Search for the cell housing the specified text and yield its [x, y] center coordinate. 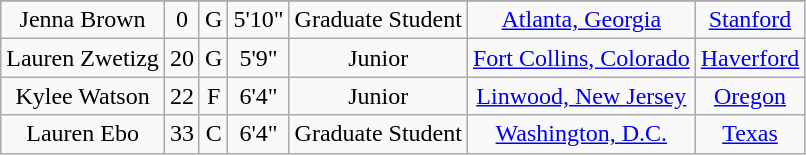
C [213, 134]
33 [182, 134]
0 [182, 20]
Atlanta, Georgia [581, 20]
Washington, D.C. [581, 134]
5'9" [258, 58]
20 [182, 58]
Texas [750, 134]
22 [182, 96]
Fort Collins, Colorado [581, 58]
Lauren Ebo [83, 134]
Jenna Brown [83, 20]
Lauren Zwetizg [83, 58]
Linwood, New Jersey [581, 96]
Stanford [750, 20]
Oregon [750, 96]
Kylee Watson [83, 96]
F [213, 96]
5'10" [258, 20]
Haverford [750, 58]
